For the text-containing cell, return its midpoint in (X, Y) coordinate format. 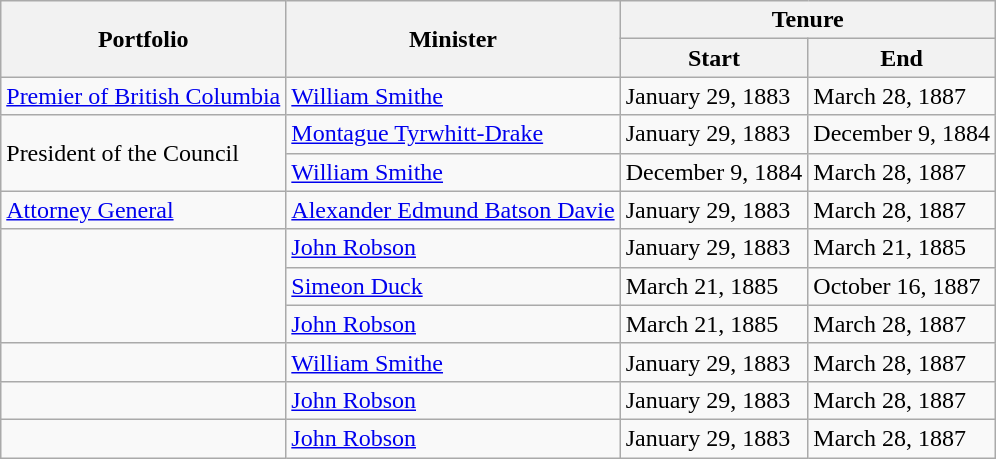
President of the Council (144, 153)
Portfolio (144, 39)
Simeon Duck (453, 286)
Attorney General (144, 210)
Montague Tyrwhitt-Drake (453, 134)
October 16, 1887 (902, 286)
Alexander Edmund Batson Davie (453, 210)
Tenure (808, 20)
End (902, 58)
Start (714, 58)
Premier of British Columbia (144, 96)
Minister (453, 39)
